Locate the cell with the specified text and output its (X, Y) center coordinate. 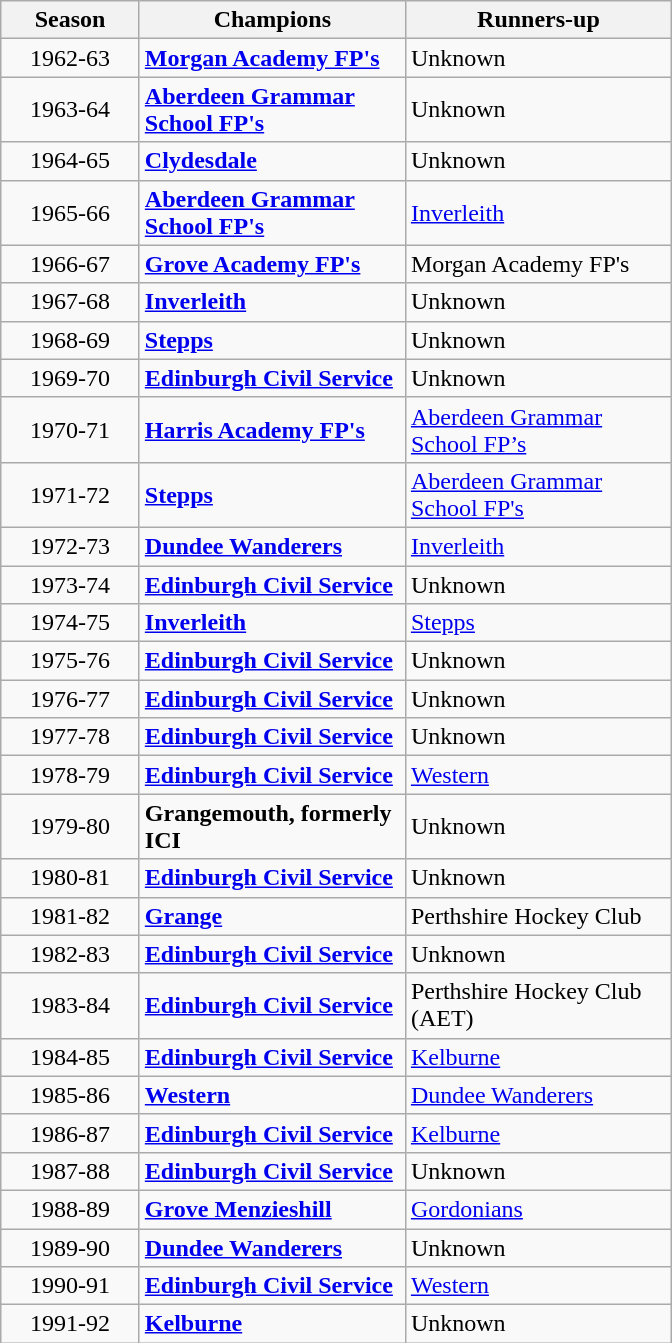
1977-78 (70, 737)
Grove Menzieshill (272, 1209)
1980-81 (70, 878)
1963-64 (70, 110)
1974-75 (70, 623)
Grangemouth, formerly ICI (272, 826)
1975-76 (70, 661)
1989-90 (70, 1247)
Gordonians (538, 1209)
1971-72 (70, 494)
Aberdeen Grammar School FP’s (538, 430)
1970-71 (70, 430)
1967-68 (70, 302)
Perthshire Hockey Club (AET) (538, 1006)
1990-91 (70, 1286)
Perthshire Hockey Club (538, 916)
Season (70, 20)
1978-79 (70, 775)
1986-87 (70, 1133)
1985-86 (70, 1095)
1972-73 (70, 546)
1976-77 (70, 699)
1982-83 (70, 954)
Clydesdale (272, 161)
1973-74 (70, 585)
1981-82 (70, 916)
1968-69 (70, 340)
1969-70 (70, 378)
1962-63 (70, 58)
1984-85 (70, 1057)
Runners-up (538, 20)
1979-80 (70, 826)
1988-89 (70, 1209)
Grove Academy FP's (272, 264)
1965-66 (70, 212)
Harris Academy FP's (272, 430)
1964-65 (70, 161)
1991-92 (70, 1324)
Grange (272, 916)
1983-84 (70, 1006)
1987-88 (70, 1171)
1966-67 (70, 264)
Champions (272, 20)
